Detect which cell encompasses the target text, then output its [x, y] center coordinate. 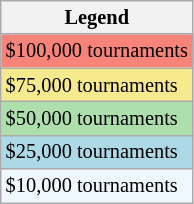
$10,000 tournaments [97, 186]
$25,000 tournaments [97, 152]
$100,000 tournaments [97, 51]
$75,000 tournaments [97, 85]
$50,000 tournaments [97, 118]
Legend [97, 17]
